Extract the (X, Y) coordinate from the center of the cell holding the provided text.  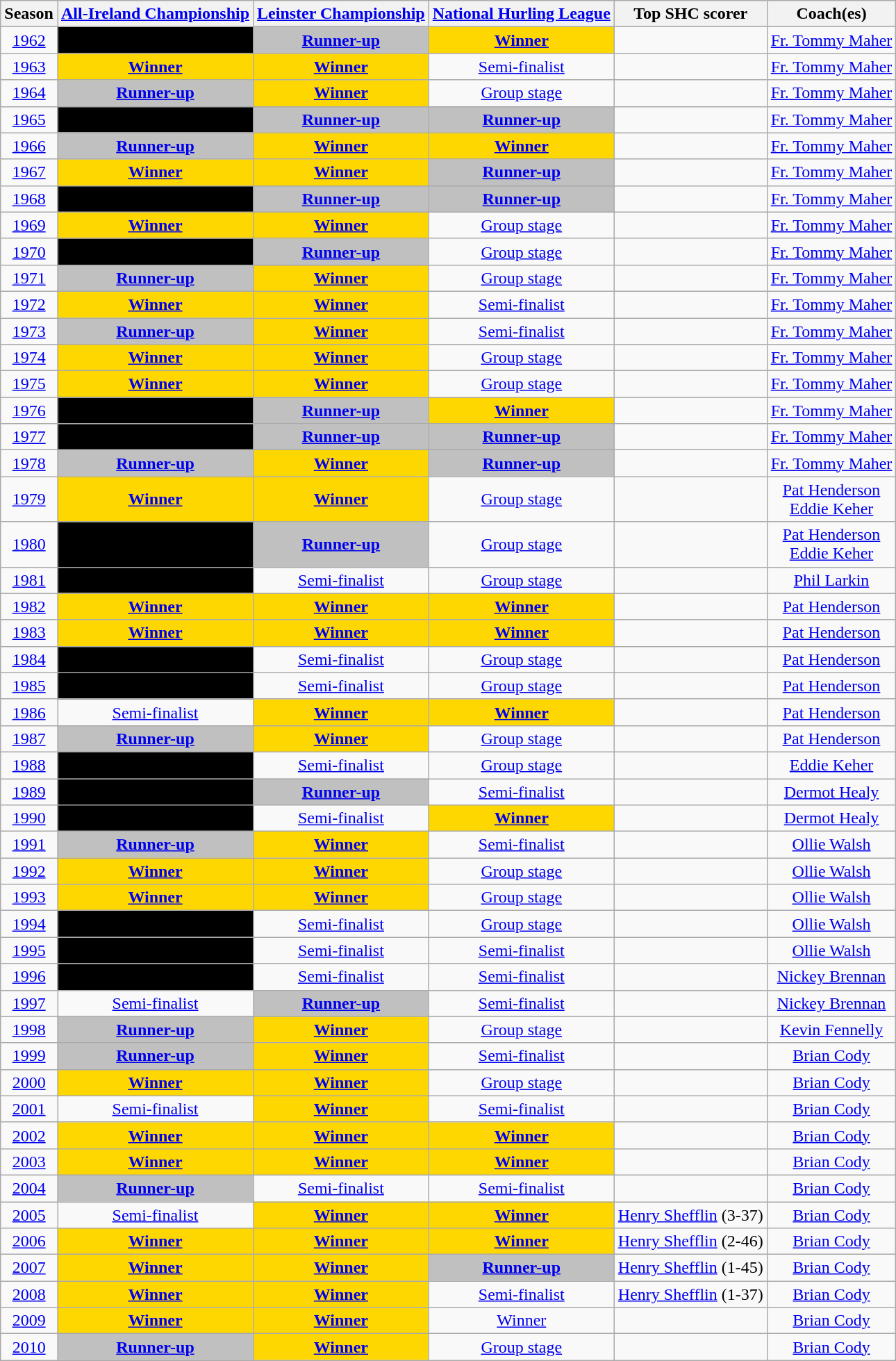
Henry Shefflin (1-45) (690, 1268)
1979 (29, 499)
1990 (29, 818)
2000 (29, 1082)
Henry Shefflin (1-37) (690, 1294)
1983 (29, 633)
1971 (29, 278)
2003 (29, 1162)
1978 (29, 463)
Kevin Fennelly (831, 1030)
1991 (29, 845)
1999 (29, 1056)
Top SHC scorer (690, 14)
1986 (29, 712)
1984 (29, 659)
All-Ireland Championship (155, 14)
1976 (29, 411)
1988 (29, 765)
Eddie Keher (831, 765)
Phil Larkin (831, 580)
1973 (29, 331)
1985 (29, 686)
1992 (29, 871)
1987 (29, 739)
2005 (29, 1215)
2001 (29, 1109)
1996 (29, 977)
2010 (29, 1347)
2006 (29, 1242)
1975 (29, 384)
1965 (29, 119)
1980 (29, 545)
1981 (29, 580)
2007 (29, 1268)
2008 (29, 1294)
Leinster Championship (342, 14)
Henry Shefflin (3-37) (690, 1215)
1977 (29, 437)
Season (29, 14)
1993 (29, 898)
2009 (29, 1321)
1972 (29, 304)
1997 (29, 1003)
1970 (29, 251)
1967 (29, 172)
1974 (29, 358)
1998 (29, 1030)
National Hurling League (521, 14)
1964 (29, 93)
Henry Shefflin (2-46) (690, 1242)
1989 (29, 791)
1995 (29, 950)
1994 (29, 924)
1982 (29, 607)
1968 (29, 199)
1963 (29, 67)
2002 (29, 1135)
1962 (29, 40)
1969 (29, 225)
2004 (29, 1188)
1966 (29, 146)
Coach(es) (831, 14)
